Extract the (x, y) coordinate from the center of the cell holding the provided text.  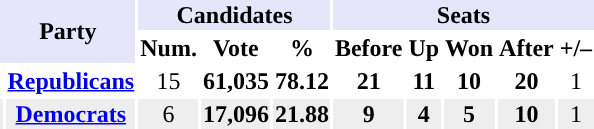
15 (169, 81)
Vote (236, 48)
17,096 (236, 114)
% (302, 48)
78.12 (302, 81)
Republicans (71, 81)
+/– (576, 48)
21.88 (302, 114)
20 (527, 81)
Num. (169, 48)
Up (424, 48)
21 (368, 81)
5 (470, 114)
Won (470, 48)
Before (368, 48)
4 (424, 114)
6 (169, 114)
After (527, 48)
Party (68, 32)
11 (424, 81)
Democrats (71, 114)
Seats (463, 15)
Candidates (235, 15)
9 (368, 114)
61,035 (236, 81)
